Determine the [x, y] coordinate at the center of the cell enclosing the given text.  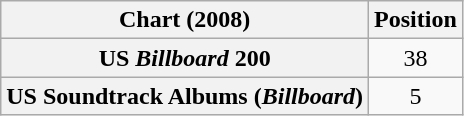
5 [416, 96]
38 [416, 58]
Position [416, 20]
US Billboard 200 [185, 58]
Chart (2008) [185, 20]
US Soundtrack Albums (Billboard) [185, 96]
